Detect which cell encompasses the target text, then output its (x, y) center coordinate. 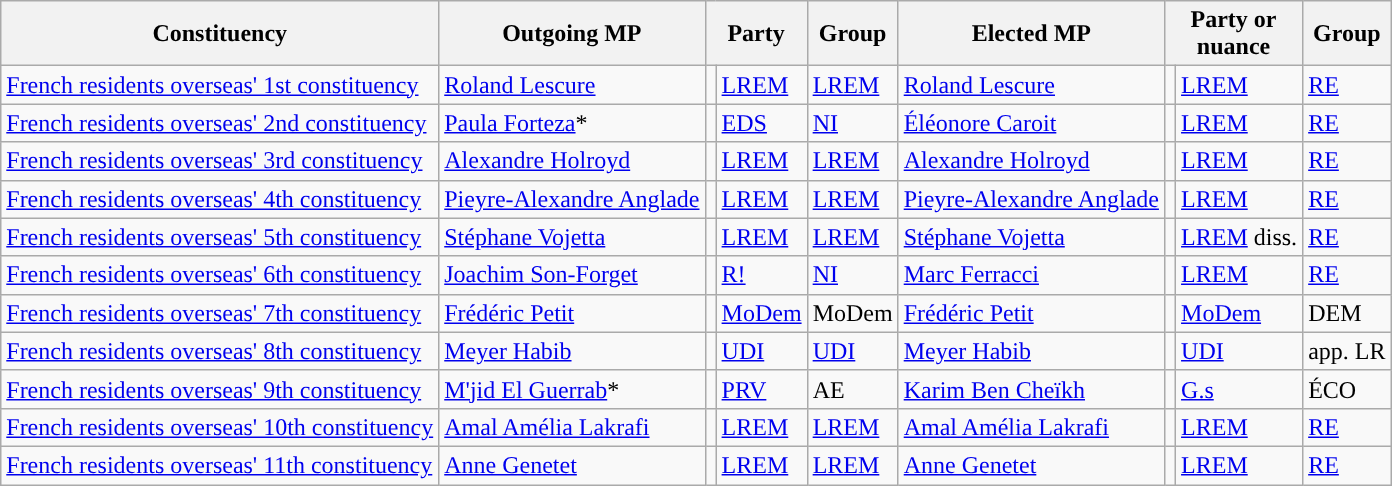
app. LR (1347, 351)
French residents overseas' 1st constituency (220, 85)
Éléonore Caroit (1031, 123)
Elected MP (1031, 34)
Joachim Son-Forget (572, 275)
R! (762, 275)
Marc Ferracci (1031, 275)
French residents overseas' 6th constituency (220, 275)
French residents overseas' 5th constituency (220, 237)
G.s (1240, 389)
PRV (762, 389)
Karim Ben Cheïkh (1031, 389)
French residents overseas' 8th constituency (220, 351)
French residents overseas' 7th constituency (220, 313)
French residents overseas' 10th constituency (220, 427)
EDS (762, 123)
Paula Forteza* (572, 123)
Party (756, 34)
ÉCO (1347, 389)
AE (852, 389)
LREM diss. (1240, 237)
Constituency (220, 34)
Outgoing MP (572, 34)
French residents overseas' 2nd constituency (220, 123)
Party ornuance (1233, 34)
French residents overseas' 3rd constituency (220, 161)
French residents overseas' 11th constituency (220, 465)
French residents overseas' 9th constituency (220, 389)
French residents overseas' 4th constituency (220, 199)
DEM (1347, 313)
M'jid El Guerrab* (572, 389)
